Output the [X, Y] coordinate of the center of the cell containing the given text.  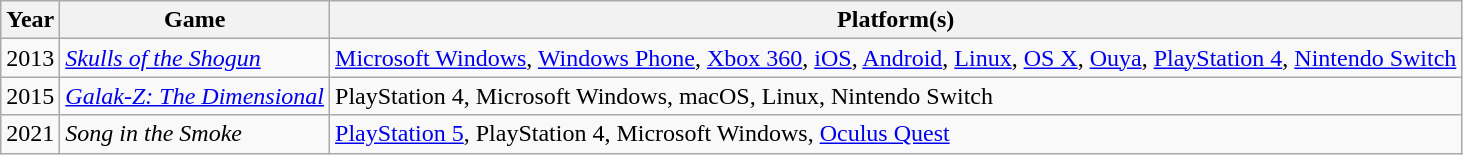
2015 [30, 96]
PlayStation 5, PlayStation 4, Microsoft Windows, Oculus Quest [896, 134]
Game [195, 20]
Platform(s) [896, 20]
PlayStation 4, Microsoft Windows, macOS, Linux, Nintendo Switch [896, 96]
Skulls of the Shogun [195, 58]
Year [30, 20]
Song in the Smoke [195, 134]
Galak-Z: The Dimensional [195, 96]
2013 [30, 58]
2021 [30, 134]
Microsoft Windows, Windows Phone, Xbox 360, iOS, Android, Linux, OS X, Ouya, PlayStation 4, Nintendo Switch [896, 58]
